Identify which cell holds the provided text, then report its [X, Y] central coordinate. 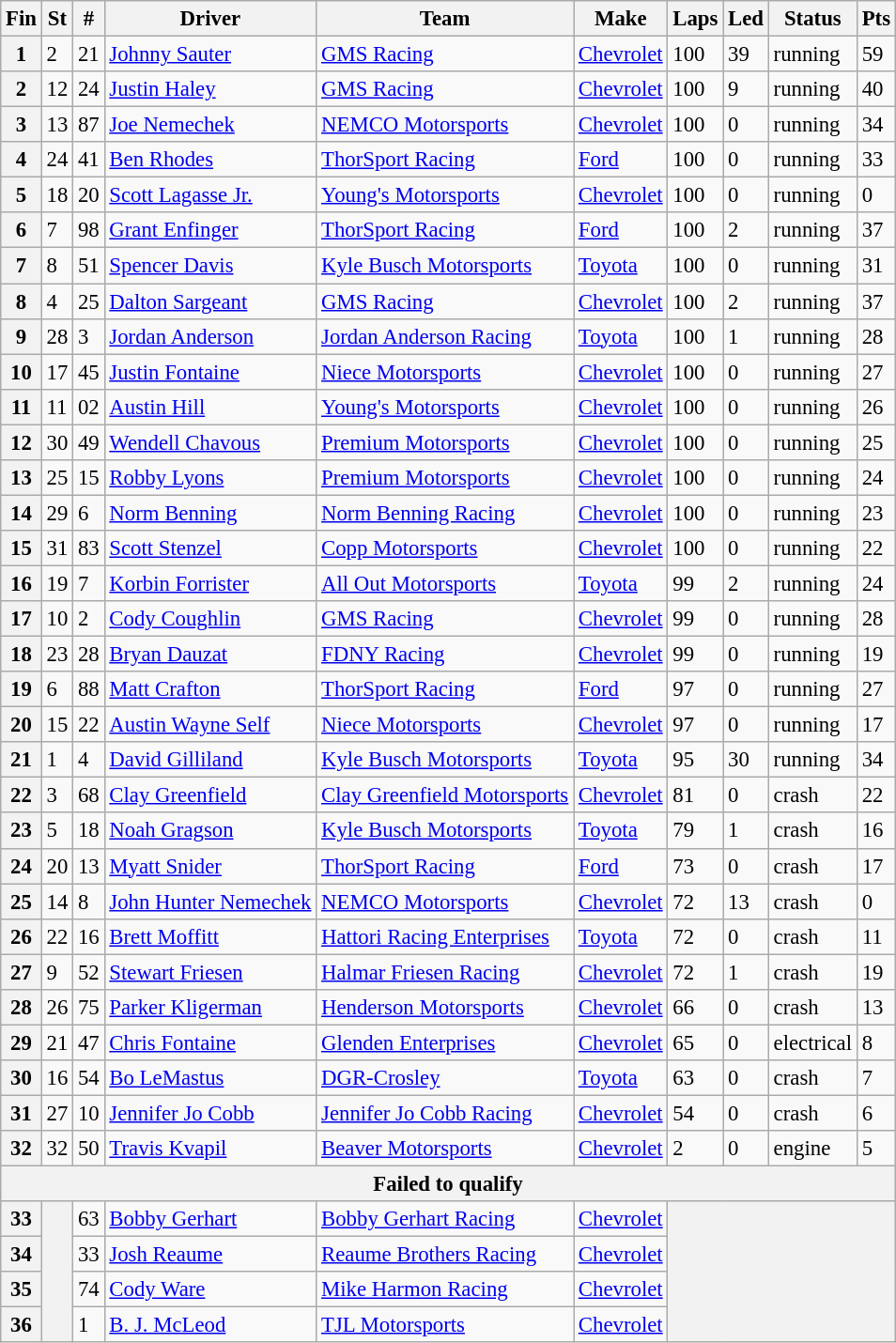
35 [22, 1289]
Bryan Dauzat [210, 655]
Chris Fontaine [210, 1042]
75 [88, 1008]
Robby Lyons [210, 478]
engine [812, 1149]
Scott Stenzel [210, 548]
95 [695, 760]
Cody Coughlin [210, 619]
# [88, 19]
74 [88, 1289]
Wendell Chavous [210, 442]
Status [812, 19]
49 [88, 442]
Henderson Motorsports [445, 1008]
Bo LeMastus [210, 1078]
Grant Enfinger [210, 230]
St [56, 19]
66 [695, 1008]
Jordan Anderson [210, 336]
Spencer Davis [210, 266]
88 [88, 689]
83 [88, 548]
Pts [875, 19]
51 [88, 266]
Matt Crafton [210, 689]
98 [88, 230]
Joe Nemechek [210, 125]
All Out Motorsports [445, 583]
39 [746, 54]
Josh Reaume [210, 1255]
TJL Motorsports [445, 1325]
Austin Hill [210, 407]
Glenden Enterprises [445, 1042]
Bobby Gerhart [210, 1219]
47 [88, 1042]
Failed to qualify [449, 1184]
Reaume Brothers Racing [445, 1255]
73 [695, 866]
Clay Greenfield [210, 795]
Team [445, 19]
Norm Benning Racing [445, 513]
Scott Lagasse Jr. [210, 195]
Norm Benning [210, 513]
Copp Motorsports [445, 548]
Austin Wayne Self [210, 725]
Bobby Gerhart Racing [445, 1219]
Noah Gragson [210, 831]
Jennifer Jo Cobb [210, 1113]
Dalton Sargeant [210, 301]
Stewart Friesen [210, 972]
Justin Haley [210, 89]
41 [88, 160]
87 [88, 125]
Johnny Sauter [210, 54]
59 [875, 54]
65 [695, 1042]
50 [88, 1149]
Jennifer Jo Cobb Racing [445, 1113]
DGR-Crosley [445, 1078]
36 [22, 1325]
81 [695, 795]
Halmar Friesen Racing [445, 972]
40 [875, 89]
David Gilliland [210, 760]
Make [621, 19]
68 [88, 795]
John Hunter Nemechek [210, 902]
Parker Kligerman [210, 1008]
B. J. McLeod [210, 1325]
electrical [812, 1042]
79 [695, 831]
Mike Harmon Racing [445, 1289]
Led [746, 19]
Fin [22, 19]
Ben Rhodes [210, 160]
Travis Kvapil [210, 1149]
52 [88, 972]
Beaver Motorsports [445, 1149]
Justin Fontaine [210, 372]
Hattori Racing Enterprises [445, 936]
Driver [210, 19]
45 [88, 372]
02 [88, 407]
Jordan Anderson Racing [445, 336]
Myatt Snider [210, 866]
Clay Greenfield Motorsports [445, 795]
Laps [695, 19]
Korbin Forrister [210, 583]
Brett Moffitt [210, 936]
FDNY Racing [445, 655]
Cody Ware [210, 1289]
